Return [x, y] of the center of cell containing provided text 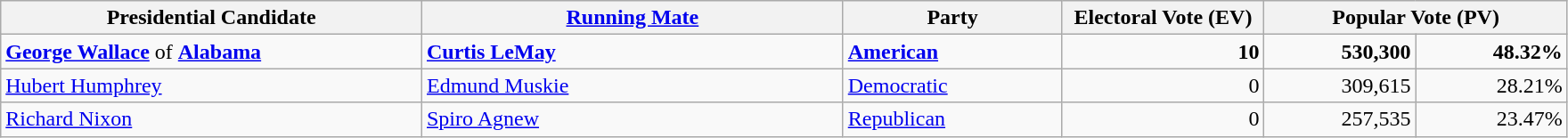
257,535 [1340, 119]
530,300 [1340, 52]
23.47% [1491, 119]
Republican [952, 119]
American [952, 52]
Running Mate [633, 18]
Democratic [952, 85]
George Wallace of Alabama [212, 52]
Popular Vote (PV) [1416, 18]
28.21% [1491, 85]
Richard Nixon [212, 119]
10 [1164, 52]
Hubert Humphrey [212, 85]
48.32% [1491, 52]
Party [952, 18]
309,615 [1340, 85]
Spiro Agnew [633, 119]
Curtis LeMay [633, 52]
Presidential Candidate [212, 18]
Electoral Vote (EV) [1164, 18]
Edmund Muskie [633, 85]
